Pinpoint the cell where the given text exists, returning its [X, Y] midpoint coordinate. 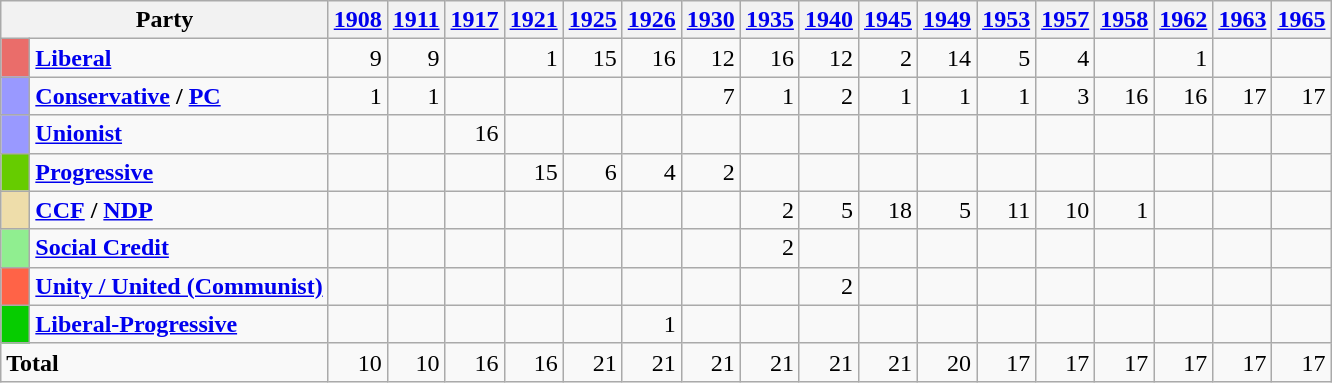
Party [164, 20]
3 [1066, 96]
11 [1006, 210]
1945 [888, 20]
CCF / NDP [179, 210]
18 [888, 210]
Liberal-Progressive [179, 324]
Conservative / PC [179, 96]
1963 [1242, 20]
1935 [770, 20]
1958 [1124, 20]
1917 [474, 20]
1949 [948, 20]
1957 [1066, 20]
1925 [592, 20]
1965 [1302, 20]
20 [948, 362]
Social Credit [179, 248]
Unity / United (Communist) [179, 286]
1908 [358, 20]
Progressive [179, 172]
1953 [1006, 20]
Unionist [179, 134]
1940 [828, 20]
1921 [534, 20]
Liberal [179, 58]
6 [592, 172]
Total [164, 362]
1926 [652, 20]
1911 [416, 20]
1930 [710, 20]
7 [710, 96]
14 [948, 58]
1962 [1184, 20]
